Return (x, y) of the center of cell containing provided text 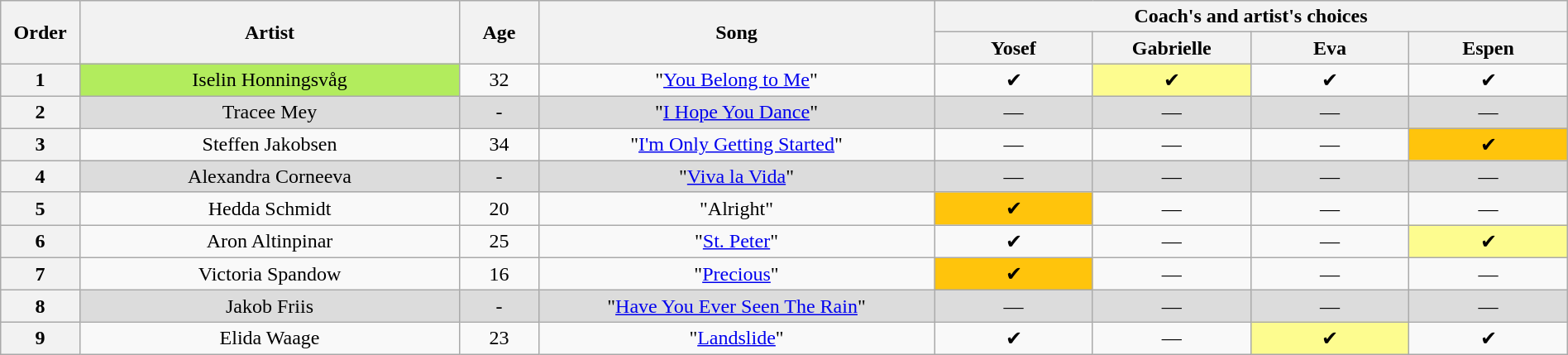
"You Belong to Me" (736, 80)
7 (41, 274)
Eva (1330, 48)
5 (41, 209)
23 (500, 338)
8 (41, 306)
"I Hope You Dance" (736, 112)
Coach's and artist's choices (1251, 17)
Hedda Schmidt (270, 209)
"Have You Ever Seen The Rain" (736, 306)
Aron Altinpinar (270, 242)
"Viva la Vida" (736, 176)
"Alright" (736, 209)
Tracee Mey (270, 112)
"I'm Only Getting Started" (736, 144)
2 (41, 112)
32 (500, 80)
25 (500, 242)
6 (41, 242)
Steffen Jakobsen (270, 144)
Victoria Spandow (270, 274)
Order (41, 32)
9 (41, 338)
Gabrielle (1171, 48)
3 (41, 144)
Song (736, 32)
4 (41, 176)
Artist (270, 32)
Jakob Friis (270, 306)
Espen (1489, 48)
1 (41, 80)
34 (500, 144)
Alexandra Corneeva (270, 176)
20 (500, 209)
"St. Peter" (736, 242)
16 (500, 274)
"Precious" (736, 274)
Elida Waage (270, 338)
Yosef (1014, 48)
Iselin Honningsvåg (270, 80)
Age (500, 32)
"Landslide" (736, 338)
